Capture the cell that displays the provided text and extract its [x, y] central coordinate. 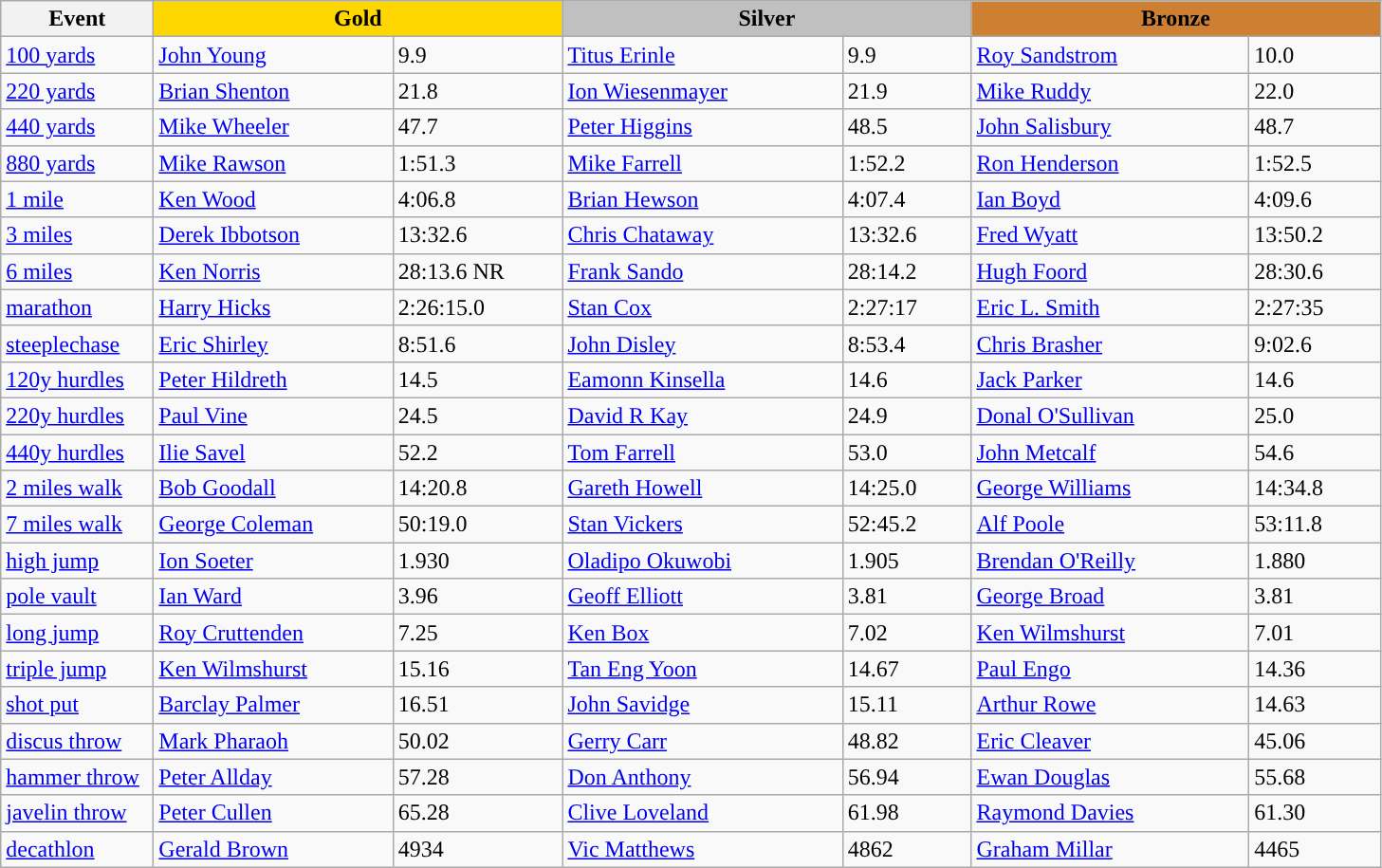
Ken Norris [273, 271]
Derek Ibbotson [273, 235]
Eamonn Kinsella [702, 379]
22.0 [1315, 91]
3.96 [478, 597]
55.68 [1315, 777]
Harry Hicks [273, 307]
8:53.4 [907, 343]
Mark Pharaoh [273, 741]
28:30.6 [1315, 271]
440y hurdles [78, 452]
65.28 [478, 813]
shot put [78, 705]
2:27:17 [907, 307]
16.51 [478, 705]
Ewan Douglas [1110, 777]
220 yards [78, 91]
4:06.8 [478, 199]
Don Anthony [702, 777]
Gareth Howell [702, 489]
45.06 [1315, 741]
220y hurdles [78, 416]
1:52.2 [907, 163]
John Young [273, 55]
50.02 [478, 741]
54.6 [1315, 452]
John Salisbury [1110, 127]
Donal O'Sullivan [1110, 416]
Peter Cullen [273, 813]
Oladipo Okuwobi [702, 561]
Chris Brasher [1110, 343]
10.0 [1315, 55]
13:50.2 [1315, 235]
100 yards [78, 55]
Barclay Palmer [273, 705]
Tom Farrell [702, 452]
48.7 [1315, 127]
880 yards [78, 163]
47.7 [478, 127]
Ion Wiesenmayer [702, 91]
Ion Soeter [273, 561]
14.63 [1315, 705]
John Savidge [702, 705]
120y hurdles [78, 379]
9:02.6 [1315, 343]
Ken Box [702, 633]
52.2 [478, 452]
1 mile [78, 199]
Paul Engo [1110, 669]
Ilie Savel [273, 452]
Raymond Davies [1110, 813]
Eric L. Smith [1110, 307]
hammer throw [78, 777]
Bob Goodall [273, 489]
David R Kay [702, 416]
14:25.0 [907, 489]
Clive Loveland [702, 813]
Paul Vine [273, 416]
4862 [907, 849]
6 miles [78, 271]
440 yards [78, 127]
8:51.6 [478, 343]
25.0 [1315, 416]
Silver [766, 19]
21.8 [478, 91]
high jump [78, 561]
Ron Henderson [1110, 163]
Mike Wheeler [273, 127]
Ian Boyd [1110, 199]
Stan Cox [702, 307]
George Coleman [273, 525]
Arthur Rowe [1110, 705]
Eric Cleaver [1110, 741]
javelin throw [78, 813]
7.01 [1315, 633]
Roy Sandstrom [1110, 55]
1:52.5 [1315, 163]
triple jump [78, 669]
John Metcalf [1110, 452]
Gold [359, 19]
George Williams [1110, 489]
28:14.2 [907, 271]
48.82 [907, 741]
53.0 [907, 452]
Bronze [1176, 19]
53:11.8 [1315, 525]
Gerry Carr [702, 741]
14.67 [907, 669]
61.30 [1315, 813]
24.9 [907, 416]
Mike Farrell [702, 163]
Gerald Brown [273, 849]
15.16 [478, 669]
57.28 [478, 777]
Chris Chataway [702, 235]
14:20.8 [478, 489]
Fred Wyatt [1110, 235]
Stan Vickers [702, 525]
Brian Shenton [273, 91]
14:34.8 [1315, 489]
2 miles walk [78, 489]
15.11 [907, 705]
4:07.4 [907, 199]
1:51.3 [478, 163]
24.5 [478, 416]
decathlon [78, 849]
Tan Eng Yoon [702, 669]
2:26:15.0 [478, 307]
Vic Matthews [702, 849]
7.25 [478, 633]
1.930 [478, 561]
Roy Cruttenden [273, 633]
48.5 [907, 127]
Brian Hewson [702, 199]
4:09.6 [1315, 199]
Peter Higgins [702, 127]
14.5 [478, 379]
3 miles [78, 235]
George Broad [1110, 597]
61.98 [907, 813]
56.94 [907, 777]
Mike Ruddy [1110, 91]
14.36 [1315, 669]
1.880 [1315, 561]
28:13.6 NR [478, 271]
4934 [478, 849]
21.9 [907, 91]
Jack Parker [1110, 379]
Brendan O'Reilly [1110, 561]
Ken Wood [273, 199]
7.02 [907, 633]
Ian Ward [273, 597]
discus throw [78, 741]
4465 [1315, 849]
7 miles walk [78, 525]
steeplechase [78, 343]
Peter Hildreth [273, 379]
2:27:35 [1315, 307]
pole vault [78, 597]
Graham Millar [1110, 849]
Hugh Foord [1110, 271]
long jump [78, 633]
Peter Allday [273, 777]
Event [78, 19]
50:19.0 [478, 525]
John Disley [702, 343]
Titus Erinle [702, 55]
1.905 [907, 561]
Geoff Elliott [702, 597]
Mike Rawson [273, 163]
marathon [78, 307]
52:45.2 [907, 525]
Alf Poole [1110, 525]
Eric Shirley [273, 343]
Frank Sando [702, 271]
